Pinpoint the cell where the given text exists, returning its (x, y) midpoint coordinate. 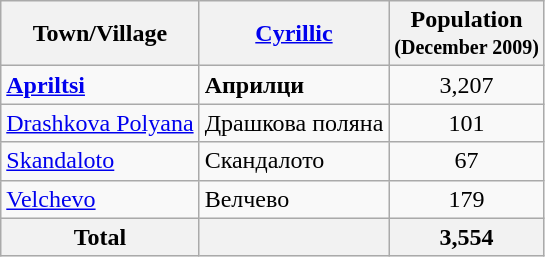
Априлци (294, 85)
Apriltsi (100, 85)
101 (467, 123)
Drashkova Polyana (100, 123)
Skandaloto (100, 161)
Population(December 2009) (467, 34)
Total (100, 237)
3,554 (467, 237)
Town/Village (100, 34)
67 (467, 161)
179 (467, 199)
3,207 (467, 85)
Velchevo (100, 199)
Драшкова поляна (294, 123)
Cyrillic (294, 34)
Скандалото (294, 161)
Велчево (294, 199)
